Scan for the cell matching the given text and deliver its [X, Y] coordinate at center. 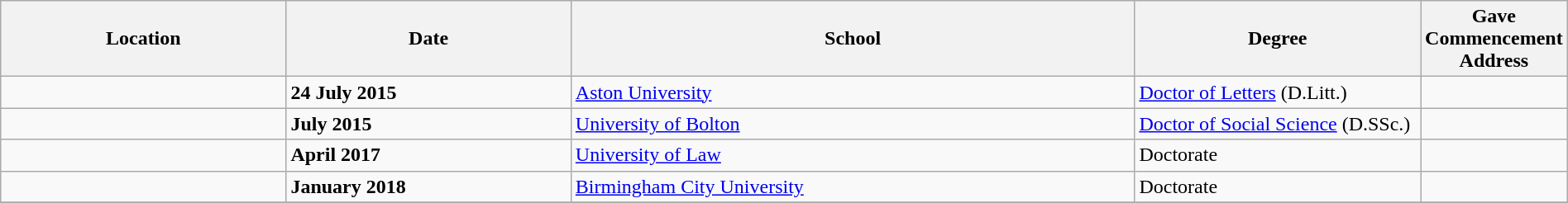
April 2017 [428, 155]
January 2018 [428, 186]
Degree [1278, 39]
University of Bolton [853, 124]
Doctor of Social Science (D.SSc.) [1278, 124]
Gave Commencement Address [1494, 39]
Date [428, 39]
Doctor of Letters (D.Litt.) [1278, 92]
University of Law [853, 155]
Birmingham City University [853, 186]
School [853, 39]
July 2015 [428, 124]
24 July 2015 [428, 92]
Location [144, 39]
Aston University [853, 92]
